Return [x, y] of the center of cell containing provided text 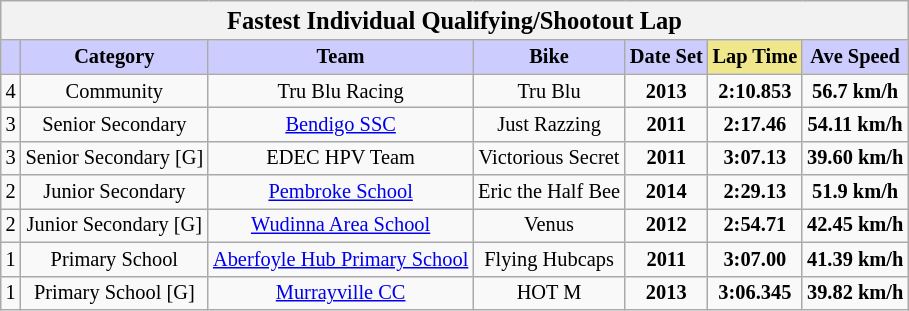
41.39 km/h [855, 259]
56.7 km/h [855, 91]
Ave Speed [855, 57]
2:17.46 [755, 124]
Bike [549, 57]
Team [340, 57]
Category [114, 57]
3:07.13 [755, 158]
EDEC HPV Team [340, 158]
HOT M [549, 293]
Just Razzing [549, 124]
Murrayville CC [340, 293]
Senior Secondary [114, 124]
3:06.345 [755, 293]
3:07.00 [755, 259]
Senior Secondary [G] [114, 158]
Fastest Individual Qualifying/Shootout Lap [454, 20]
2:54.71 [755, 225]
2:29.13 [755, 192]
Primary School [G] [114, 293]
Tru Blu [549, 91]
Date Set [666, 57]
Eric the Half Bee [549, 192]
Bendigo SSC [340, 124]
Flying Hubcaps [549, 259]
51.9 km/h [855, 192]
Aberfoyle Hub Primary School [340, 259]
Primary School [114, 259]
Pembroke School [340, 192]
2014 [666, 192]
4 [11, 91]
2:10.853 [755, 91]
39.82 km/h [855, 293]
2012 [666, 225]
Junior Secondary [114, 192]
Venus [549, 225]
39.60 km/h [855, 158]
Wudinna Area School [340, 225]
42.45 km/h [855, 225]
Victorious Secret [549, 158]
Tru Blu Racing [340, 91]
Junior Secondary [G] [114, 225]
Lap Time [755, 57]
54.11 km/h [855, 124]
Community [114, 91]
